Scan for the cell matching the given text and deliver its [X, Y] coordinate at center. 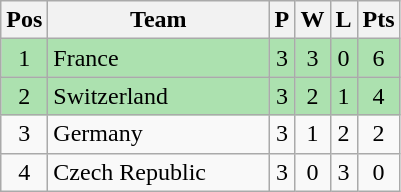
Germany [158, 134]
Czech Republic [158, 172]
L [344, 20]
6 [378, 58]
Team [158, 20]
Pos [24, 20]
Switzerland [158, 96]
P [282, 20]
France [158, 58]
W [312, 20]
Pts [378, 20]
